Detect which cell encompasses the target text, then output its [X, Y] center coordinate. 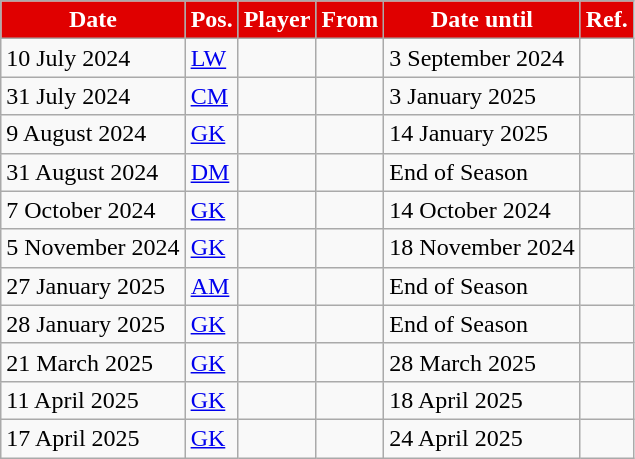
28 January 2025 [93, 324]
18 November 2024 [482, 248]
Player [277, 20]
AM [212, 286]
21 March 2025 [93, 362]
31 August 2024 [93, 172]
Date until [482, 20]
18 April 2025 [482, 400]
Date [93, 20]
From [350, 20]
27 January 2025 [93, 286]
DM [212, 172]
10 July 2024 [93, 58]
17 April 2025 [93, 438]
11 April 2025 [93, 400]
Ref. [606, 20]
9 August 2024 [93, 134]
5 November 2024 [93, 248]
7 October 2024 [93, 210]
24 April 2025 [482, 438]
CM [212, 96]
14 January 2025 [482, 134]
3 September 2024 [482, 58]
3 January 2025 [482, 96]
14 October 2024 [482, 210]
Pos. [212, 20]
31 July 2024 [93, 96]
LW [212, 58]
28 March 2025 [482, 362]
